Search for the cell housing the specified text and yield its (x, y) center coordinate. 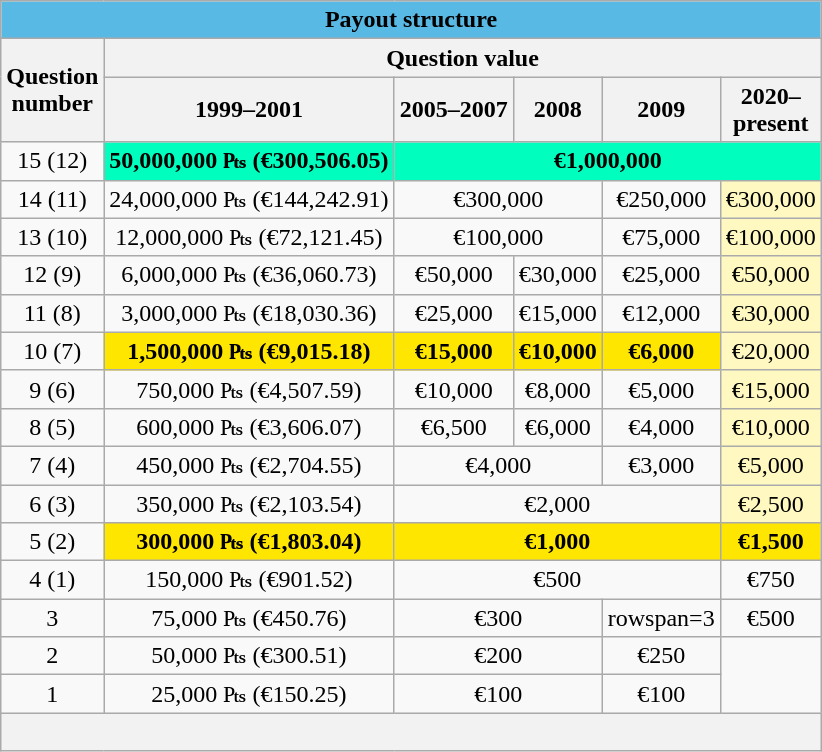
6 (3) (52, 503)
€750 (770, 580)
2020–present (770, 110)
7 (4) (52, 465)
13 (10) (52, 237)
5 (2) (52, 542)
300,000 ₧ (€1,803.04) (249, 542)
6,000,000 ₧ (€36,060.73) (249, 275)
600,000 ₧ (€3,606.07) (249, 427)
350,000 ₧ (€2,103.54) (249, 503)
€1,500 (770, 542)
150,000 ₧ (€901.52) (249, 580)
€12,000 (661, 313)
Question value (462, 58)
750,000 ₧ (€4,507.59) (249, 389)
€1,000,000 (608, 161)
11 (8) (52, 313)
Payout structure (411, 20)
rowspan=3 (661, 618)
€200 (498, 656)
€2,500 (770, 503)
24,000,000 ₧ (€144,242.91) (249, 199)
2005–2007 (454, 110)
2009 (661, 110)
2008 (558, 110)
€8,000 (558, 389)
3 (52, 618)
€300 (498, 618)
50,000 ₧ (€300.51) (249, 656)
€1,000 (557, 542)
3,000,000 ₧ (€18,030.36) (249, 313)
€6,500 (454, 427)
€250 (661, 656)
450,000 ₧ (€2,704.55) (249, 465)
25,000 ₧ (€150.25) (249, 694)
€20,000 (770, 351)
€3,000 (661, 465)
1,500,000 ₧ (€9,015.18) (249, 351)
2 (52, 656)
€75,000 (661, 237)
10 (7) (52, 351)
12,000,000 ₧ (€72,121.45) (249, 237)
12 (9) (52, 275)
Questionnumber (52, 90)
4 (1) (52, 580)
14 (11) (52, 199)
1999–2001 (249, 110)
9 (6) (52, 389)
1 (52, 694)
15 (12) (52, 161)
8 (5) (52, 427)
75,000 ₧ (€450.76) (249, 618)
50,000,000 ₧ (€300,506.05) (249, 161)
€250,000 (661, 199)
€2,000 (557, 503)
